Search for the cell housing the specified text and yield its (x, y) center coordinate. 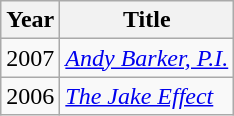
2007 (30, 58)
Andy Barker, P.I. (147, 58)
Year (30, 20)
Title (147, 20)
The Jake Effect (147, 96)
2006 (30, 96)
